Detect which cell encompasses the target text, then output its (X, Y) center coordinate. 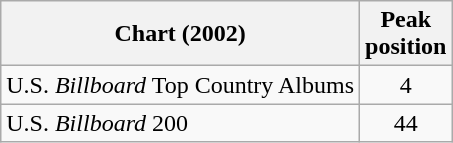
4 (406, 85)
Peakposition (406, 34)
44 (406, 123)
Chart (2002) (180, 34)
U.S. Billboard Top Country Albums (180, 85)
U.S. Billboard 200 (180, 123)
